Locate the cell with the specified text and output its (X, Y) center coordinate. 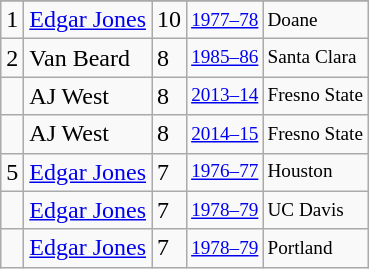
2 (12, 58)
1985–86 (225, 58)
Santa Clara (316, 58)
2014–15 (225, 134)
1 (12, 20)
1977–78 (225, 20)
Houston (316, 172)
2013–14 (225, 96)
UC Davis (316, 210)
5 (12, 172)
10 (170, 20)
Van Beard (88, 58)
Portland (316, 248)
Doane (316, 20)
1976–77 (225, 172)
